Scan for the cell matching the given text and deliver its (x, y) coordinate at center. 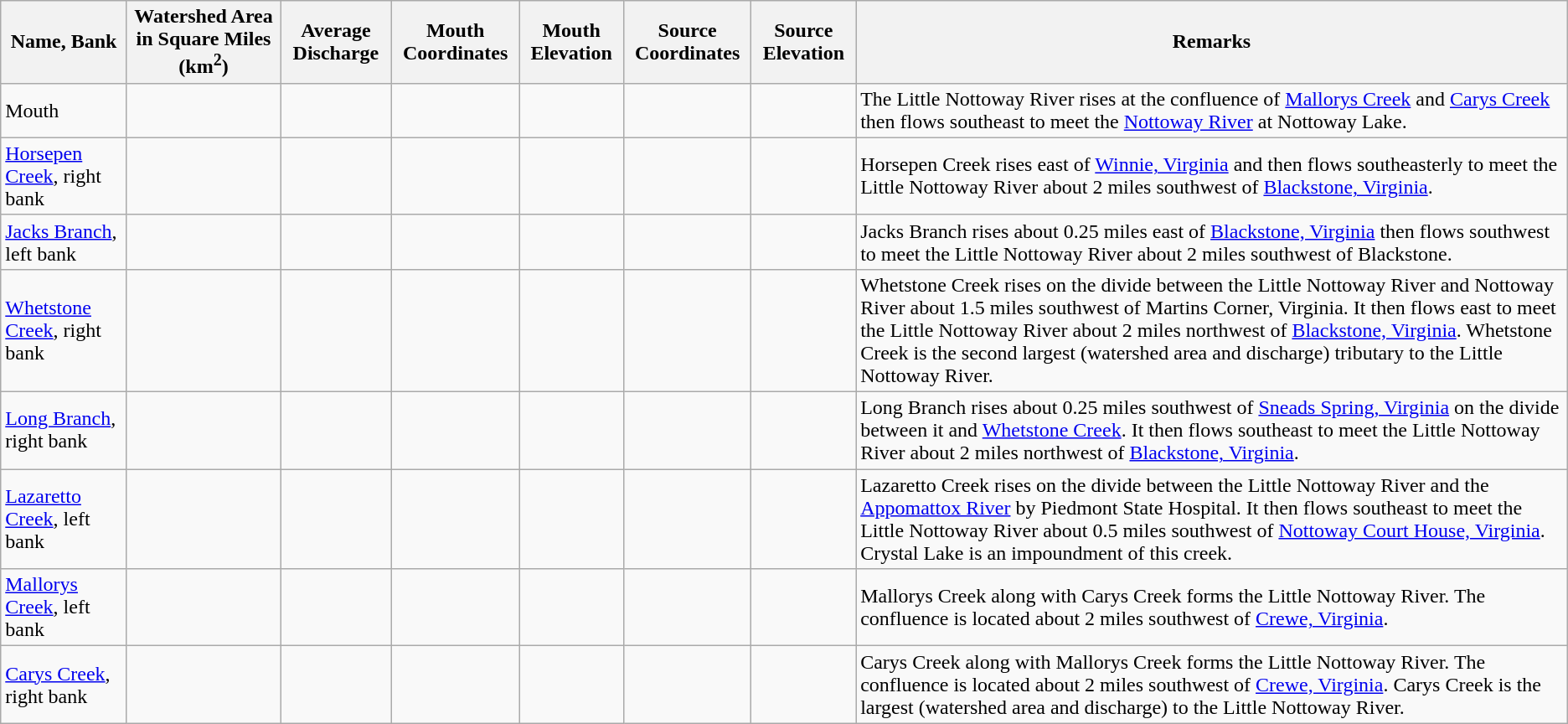
Average Discharge (337, 42)
Mallorys Creek along with Carys Creek forms the Little Nottoway River. The confluence is located about 2 miles southwest of Crewe, Virginia. (1212, 608)
Jacks Branch, left bank (64, 241)
Horsepen Creek, right bank (64, 176)
Name, Bank (64, 42)
Long Branch, right bank (64, 431)
Remarks (1212, 42)
Lazaretto Creek, left bank (64, 520)
Source Coordinates (687, 42)
Source Elevation (804, 42)
Carys Creek, right bank (64, 685)
Mallorys Creek, left bank (64, 608)
Whetstone Creek, right bank (64, 330)
Watershed Area in Square Miles (km2) (203, 42)
The Little Nottoway River rises at the confluence of Mallorys Creek and Carys Creek then flows southeast to meet the Nottoway River at Nottoway Lake. (1212, 111)
Mouth Coordinates (455, 42)
Mouth Elevation (571, 42)
Mouth (64, 111)
